Extract the [X, Y] coordinate from the center of the cell holding the provided text.  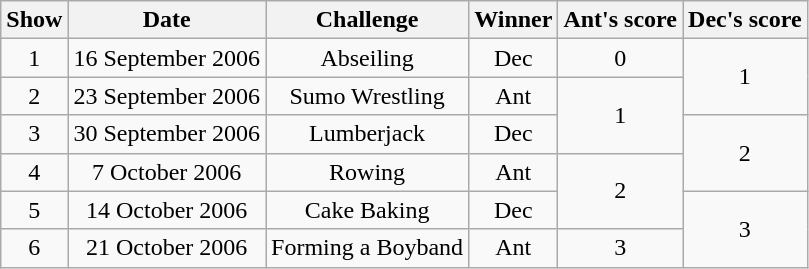
7 October 2006 [167, 172]
6 [34, 248]
Date [167, 20]
Show [34, 20]
Rowing [368, 172]
Cake Baking [368, 210]
16 September 2006 [167, 58]
Dec's score [746, 20]
30 September 2006 [167, 134]
23 September 2006 [167, 96]
5 [34, 210]
Winner [514, 20]
Ant's score [620, 20]
Lumberjack [368, 134]
14 October 2006 [167, 210]
Abseiling [368, 58]
Sumo Wrestling [368, 96]
21 October 2006 [167, 248]
Challenge [368, 20]
0 [620, 58]
4 [34, 172]
Forming a Boyband [368, 248]
